Output the (X, Y) coordinate of the center of the cell containing the given text.  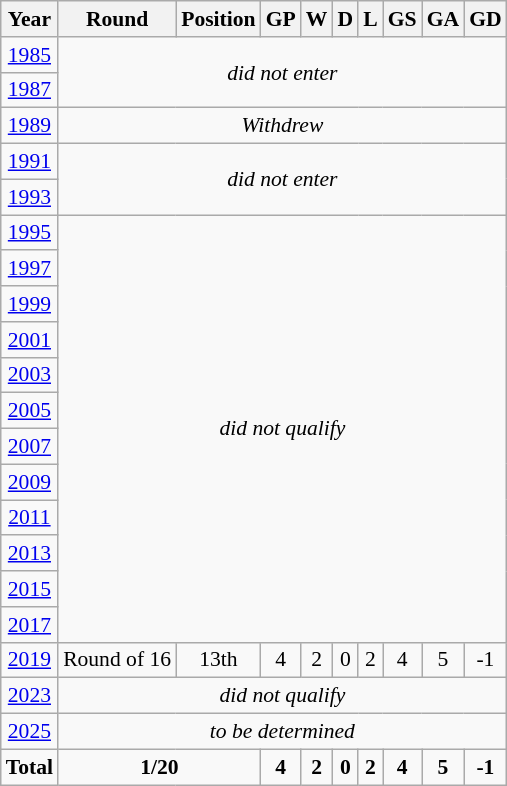
2001 (30, 340)
Withdrew (282, 126)
1997 (30, 269)
GP (281, 19)
2011 (30, 518)
Round of 16 (117, 660)
2025 (30, 732)
L (370, 19)
1995 (30, 233)
1989 (30, 126)
GA (444, 19)
1991 (30, 162)
2007 (30, 447)
Total (30, 767)
1999 (30, 304)
1985 (30, 55)
W (317, 19)
D (345, 19)
2013 (30, 554)
GS (402, 19)
to be determined (282, 732)
2009 (30, 482)
1993 (30, 197)
2019 (30, 660)
2017 (30, 625)
Position (218, 19)
1987 (30, 90)
2023 (30, 696)
13th (218, 660)
2015 (30, 589)
GD (486, 19)
Round (117, 19)
1/20 (160, 767)
2005 (30, 411)
2003 (30, 375)
Year (30, 19)
